From the cell containing the given text, extract its center point as [X, Y] coordinate. 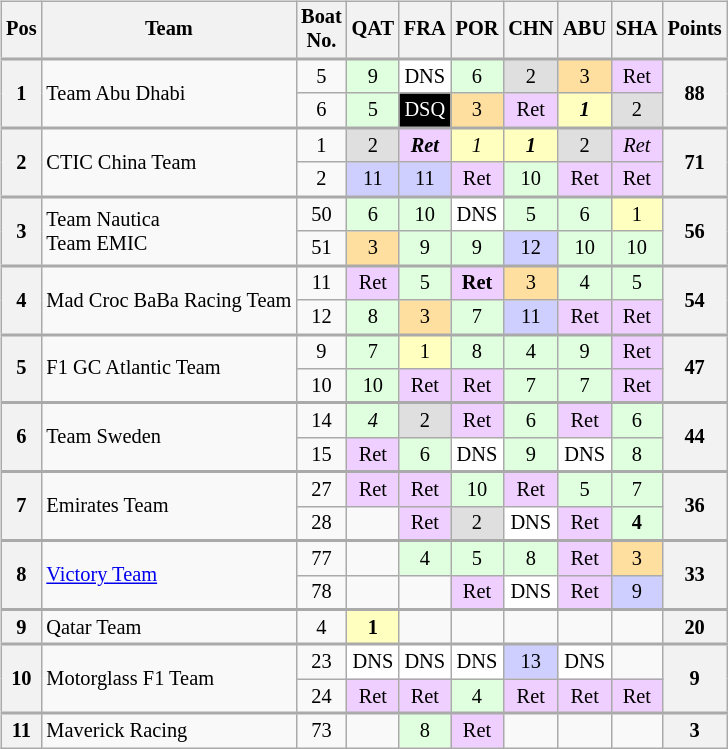
FRA [425, 30]
14 [321, 420]
23 [321, 662]
36 [695, 506]
Mad Croc BaBa Racing Team [168, 300]
13 [530, 662]
56 [695, 232]
Victory Team [168, 576]
Team Abu Dhabi [168, 94]
Team Nautica Team EMIC [168, 232]
47 [695, 368]
CHN [530, 30]
50 [321, 214]
ABU [584, 30]
88 [695, 94]
Team [168, 30]
Emirates Team [168, 506]
44 [695, 438]
Points [695, 30]
Team Sweden [168, 438]
Motorglass F1 Team [168, 680]
33 [695, 576]
QAT [373, 30]
Qatar Team [168, 628]
24 [321, 696]
SHA [637, 30]
77 [321, 558]
CTIC China Team [168, 162]
27 [321, 489]
BoatNo. [321, 30]
POR [478, 30]
51 [321, 248]
73 [321, 731]
15 [321, 455]
78 [321, 592]
54 [695, 300]
28 [321, 523]
20 [695, 628]
71 [695, 162]
Maverick Racing [168, 731]
F1 GC Atlantic Team [168, 368]
Pos [21, 30]
DSQ [425, 110]
